Search for the cell housing the specified text and yield its (x, y) center coordinate. 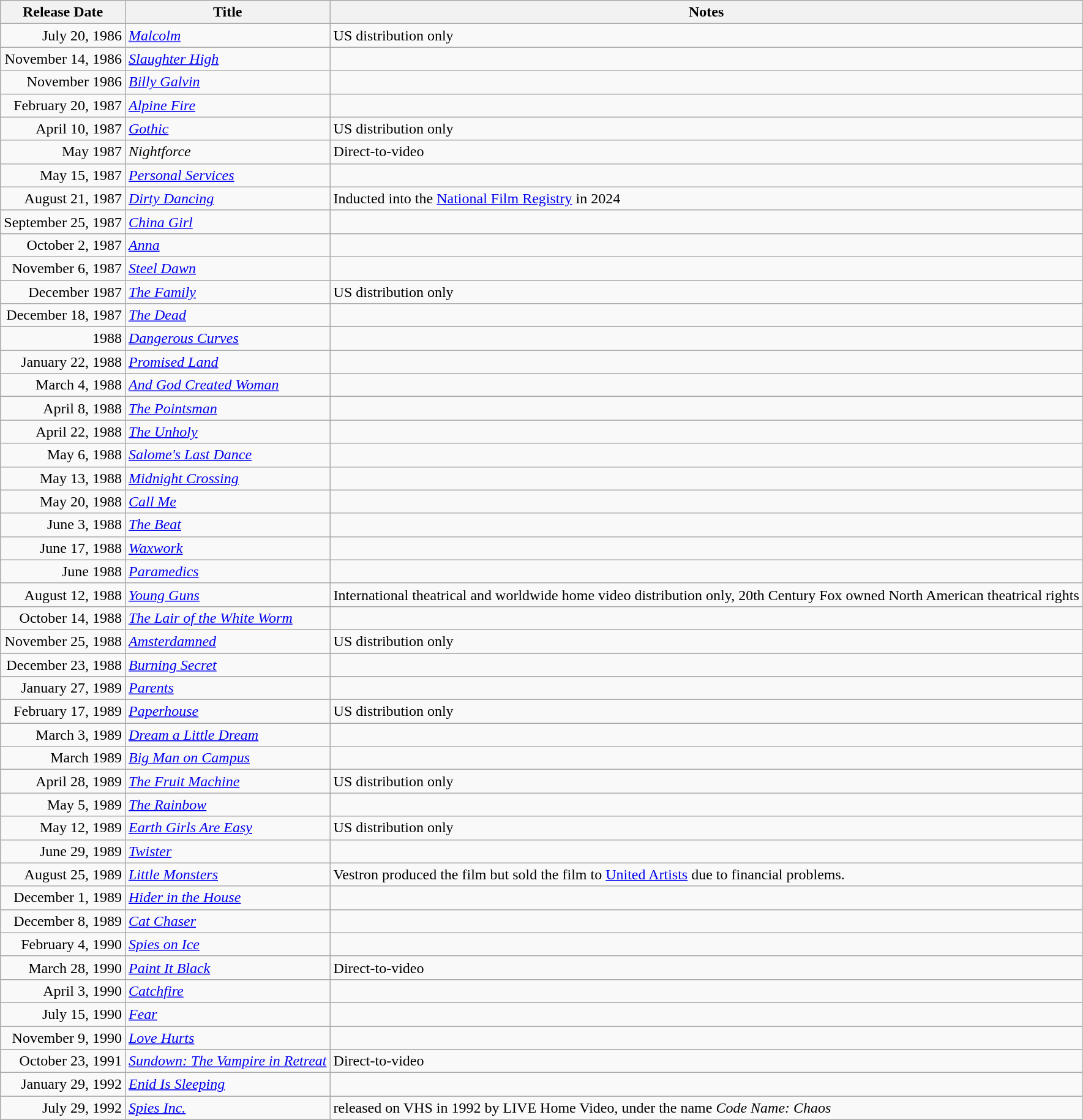
September 25, 1987 (63, 222)
Nightforce (228, 152)
Love Hurts (228, 1038)
May 5, 1989 (63, 805)
January 27, 1989 (63, 688)
Hider in the House (228, 898)
December 1987 (63, 292)
February 4, 1990 (63, 944)
Vestron produced the film but sold the film to United Artists due to financial problems. (706, 874)
Alpine Fire (228, 105)
June 3, 1988 (63, 525)
June 1988 (63, 571)
Inducted into the National Film Registry in 2024 (706, 198)
April 8, 1988 (63, 408)
Little Monsters (228, 874)
Amsterdamned (228, 641)
December 23, 1988 (63, 664)
August 25, 1989 (63, 874)
December 18, 1987 (63, 315)
Anna (228, 245)
The Rainbow (228, 805)
Paint It Black (228, 968)
March 3, 1989 (63, 735)
July 20, 1986 (63, 36)
Dream a Little Dream (228, 735)
April 28, 1989 (63, 781)
Spies Inc. (228, 1108)
Salome's Last Dance (228, 455)
The Unholy (228, 432)
Young Guns (228, 595)
April 3, 1990 (63, 991)
December 1, 1989 (63, 898)
Parents (228, 688)
Midnight Crossing (228, 478)
Paramedics (228, 571)
Cat Chaser (228, 921)
Fear (228, 1014)
Release Date (63, 12)
The Pointsman (228, 408)
International theatrical and worldwide home video distribution only, 20th Century Fox owned North American theatrical rights (706, 595)
Call Me (228, 502)
The Family (228, 292)
October 23, 1991 (63, 1061)
Promised Land (228, 362)
The Lair of the White Worm (228, 618)
Dangerous Curves (228, 339)
November 25, 1988 (63, 641)
The Dead (228, 315)
Earth Girls Are Easy (228, 828)
April 22, 1988 (63, 432)
And God Created Woman (228, 385)
Notes (706, 12)
May 12, 1989 (63, 828)
Title (228, 12)
May 15, 1987 (63, 175)
Malcolm (228, 36)
March 28, 1990 (63, 968)
July 15, 1990 (63, 1014)
released on VHS in 1992 by LIVE Home Video, under the name Code Name: Chaos (706, 1108)
June 29, 1989 (63, 851)
January 22, 1988 (63, 362)
May 6, 1988 (63, 455)
January 29, 1992 (63, 1084)
Dirty Dancing (228, 198)
The Beat (228, 525)
July 29, 1992 (63, 1108)
March 1989 (63, 758)
Big Man on Campus (228, 758)
Twister (228, 851)
Spies on Ice (228, 944)
August 12, 1988 (63, 595)
February 20, 1987 (63, 105)
Catchfire (228, 991)
March 4, 1988 (63, 385)
February 17, 1989 (63, 712)
December 8, 1989 (63, 921)
Steel Dawn (228, 268)
October 14, 1988 (63, 618)
November 6, 1987 (63, 268)
June 17, 1988 (63, 548)
May 20, 1988 (63, 502)
Billy Galvin (228, 82)
August 21, 1987 (63, 198)
November 1986 (63, 82)
Gothic (228, 129)
1988 (63, 339)
Waxwork (228, 548)
April 10, 1987 (63, 129)
China Girl (228, 222)
Personal Services (228, 175)
October 2, 1987 (63, 245)
Enid Is Sleeping (228, 1084)
November 9, 1990 (63, 1038)
The Fruit Machine (228, 781)
Slaughter High (228, 59)
May 1987 (63, 152)
May 13, 1988 (63, 478)
Paperhouse (228, 712)
Burning Secret (228, 664)
November 14, 1986 (63, 59)
Sundown: The Vampire in Retreat (228, 1061)
